Capture the cell that displays the provided text and extract its [X, Y] central coordinate. 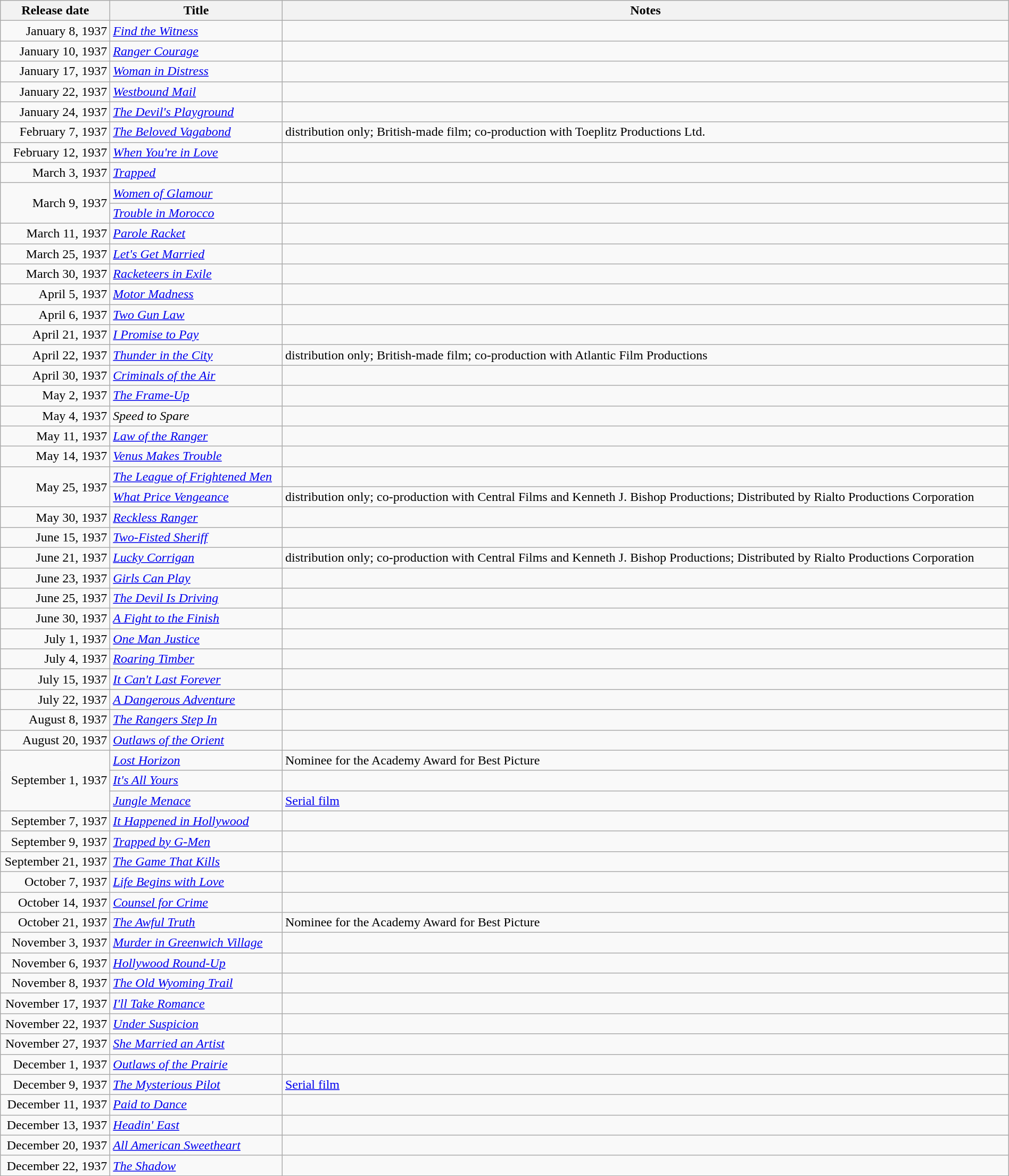
Under Suspicion [196, 1024]
The Mysterious Pilot [196, 1084]
June 21, 1937 [55, 557]
Trouble in Morocco [196, 213]
May 25, 1937 [55, 487]
July 1, 1937 [55, 639]
November 22, 1937 [55, 1024]
Reckless Ranger [196, 517]
Ranger Courage [196, 51]
What Price Vengeance [196, 497]
Lucky Corrigan [196, 557]
April 22, 1937 [55, 355]
April 5, 1937 [55, 294]
Release date [55, 11]
Venus Makes Trouble [196, 456]
October 14, 1937 [55, 902]
Women of Glamour [196, 193]
November 3, 1937 [55, 943]
December 22, 1937 [55, 1165]
August 8, 1937 [55, 720]
distribution only; British-made film; co-production with Toeplitz Productions Ltd. [645, 132]
May 14, 1937 [55, 456]
Criminals of the Air [196, 375]
November 6, 1937 [55, 963]
The League of Frightened Men [196, 476]
Title [196, 11]
Outlaws of the Orient [196, 740]
A Dangerous Adventure [196, 700]
A Fight to the Finish [196, 619]
Motor Madness [196, 294]
Speed to Spare [196, 416]
June 30, 1937 [55, 619]
Westbound Mail [196, 92]
Trapped by G-Men [196, 841]
The Frame-Up [196, 396]
It's All Yours [196, 780]
Law of the Ranger [196, 436]
December 13, 1937 [55, 1125]
I'll Take Romance [196, 1004]
Find the Witness [196, 31]
Hollywood Round-Up [196, 963]
June 23, 1937 [55, 578]
May 11, 1937 [55, 436]
The Awful Truth [196, 923]
June 25, 1937 [55, 598]
November 17, 1937 [55, 1004]
Headin' East [196, 1125]
June 15, 1937 [55, 537]
Parole Racket [196, 233]
December 11, 1937 [55, 1105]
Thunder in the City [196, 355]
Paid to Dance [196, 1105]
When You're in Love [196, 152]
May 30, 1937 [55, 517]
March 25, 1937 [55, 254]
September 9, 1937 [55, 841]
August 20, 1937 [55, 740]
September 1, 1937 [55, 780]
March 30, 1937 [55, 274]
May 4, 1937 [55, 416]
The Beloved Vagabond [196, 132]
November 8, 1937 [55, 983]
January 24, 1937 [55, 112]
Let's Get Married [196, 254]
September 7, 1937 [55, 821]
The Shadow [196, 1165]
September 21, 1937 [55, 861]
December 1, 1937 [55, 1064]
February 7, 1937 [55, 132]
I Promise to Pay [196, 335]
Notes [645, 11]
October 21, 1937 [55, 923]
The Devil's Playground [196, 112]
Jungle Menace [196, 801]
She Married an Artist [196, 1044]
July 4, 1937 [55, 659]
Counsel for Crime [196, 902]
Life Begins with Love [196, 882]
Roaring Timber [196, 659]
February 12, 1937 [55, 152]
Lost Horizon [196, 760]
December 9, 1937 [55, 1084]
Two Gun Law [196, 315]
distribution only; British-made film; co-production with Atlantic Film Productions [645, 355]
January 8, 1937 [55, 31]
July 15, 1937 [55, 679]
Woman in Distress [196, 71]
January 17, 1937 [55, 71]
March 11, 1937 [55, 233]
January 22, 1937 [55, 92]
It Can't Last Forever [196, 679]
July 22, 1937 [55, 700]
Girls Can Play [196, 578]
May 2, 1937 [55, 396]
Racketeers in Exile [196, 274]
March 9, 1937 [55, 203]
It Happened in Hollywood [196, 821]
Two-Fisted Sheriff [196, 537]
January 10, 1937 [55, 51]
October 7, 1937 [55, 882]
The Game That Kills [196, 861]
April 21, 1937 [55, 335]
The Rangers Step In [196, 720]
April 30, 1937 [55, 375]
April 6, 1937 [55, 315]
March 3, 1937 [55, 172]
December 20, 1937 [55, 1145]
All American Sweetheart [196, 1145]
Outlaws of the Prairie [196, 1064]
November 27, 1937 [55, 1044]
One Man Justice [196, 639]
Murder in Greenwich Village [196, 943]
Trapped [196, 172]
The Old Wyoming Trail [196, 983]
The Devil Is Driving [196, 598]
